Find where the given text appears and provide that cell's center as [x, y] coordinate. 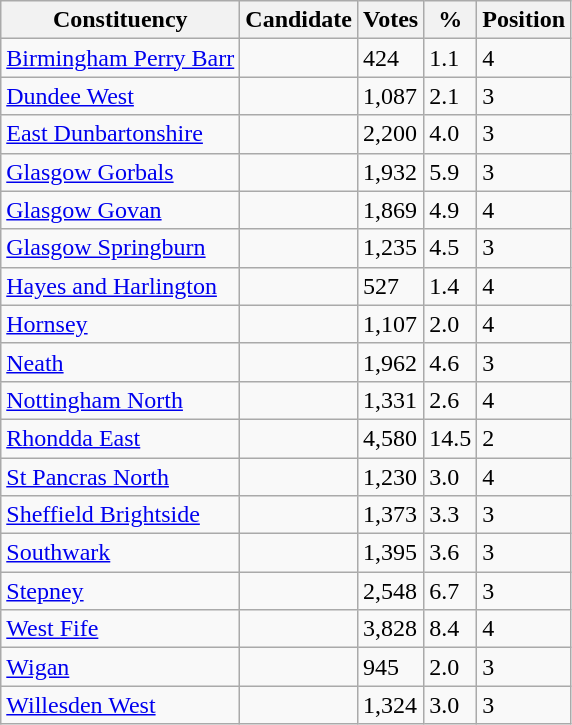
1,235 [391, 248]
Glasgow Springburn [120, 248]
Constituency [120, 20]
1,087 [391, 96]
3.6 [450, 553]
Southwark [120, 553]
East Dunbartonshire [120, 134]
Birmingham Perry Barr [120, 58]
Sheffield Brightside [120, 515]
3.3 [450, 515]
1.4 [450, 286]
6.7 [450, 591]
2,548 [391, 591]
4.6 [450, 362]
1,230 [391, 477]
1,962 [391, 362]
945 [391, 667]
Willesden West [120, 705]
Wigan [120, 667]
2,200 [391, 134]
14.5 [450, 438]
4.9 [450, 210]
1.1 [450, 58]
1,932 [391, 172]
Stepney [120, 591]
Rhondda East [120, 438]
Dundee West [120, 96]
4,580 [391, 438]
Position [524, 20]
Hornsey [120, 324]
2.1 [450, 96]
1,869 [391, 210]
Candidate [299, 20]
1,107 [391, 324]
Glasgow Gorbals [120, 172]
424 [391, 58]
1,331 [391, 400]
4.0 [450, 134]
8.4 [450, 629]
St Pancras North [120, 477]
4.5 [450, 248]
1,324 [391, 705]
2.6 [450, 400]
West Fife [120, 629]
1,373 [391, 515]
Nottingham North [120, 400]
2 [524, 438]
% [450, 20]
527 [391, 286]
Neath [120, 362]
1,395 [391, 553]
5.9 [450, 172]
Hayes and Harlington [120, 286]
3,828 [391, 629]
Glasgow Govan [120, 210]
Votes [391, 20]
